Provide the (x, y) coordinate of the cell's center where the given text is located.  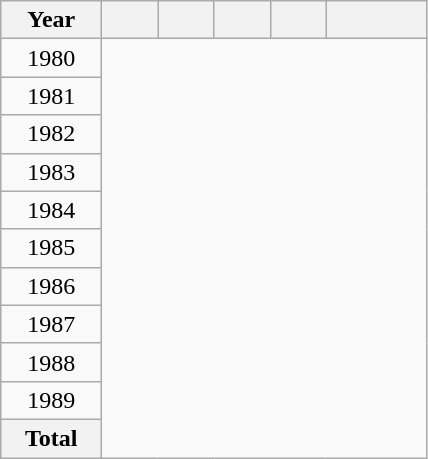
1988 (52, 362)
1982 (52, 134)
1987 (52, 324)
Year (52, 20)
Total (52, 438)
1981 (52, 96)
1986 (52, 286)
1984 (52, 210)
1989 (52, 400)
1980 (52, 58)
1983 (52, 172)
1985 (52, 248)
